Identify which cell holds the provided text, then report its [x, y] central coordinate. 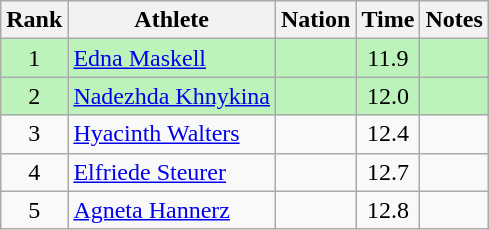
Notes [454, 20]
11.9 [388, 58]
2 [34, 96]
12.0 [388, 96]
4 [34, 172]
12.4 [388, 134]
Agneta Hannerz [172, 210]
12.7 [388, 172]
Nadezhda Khnykina [172, 96]
1 [34, 58]
Nation [316, 20]
Edna Maskell [172, 58]
Rank [34, 20]
Elfriede Steurer [172, 172]
Athlete [172, 20]
Hyacinth Walters [172, 134]
Time [388, 20]
3 [34, 134]
12.8 [388, 210]
5 [34, 210]
